Pinpoint the cell where the given text exists, returning its (X, Y) midpoint coordinate. 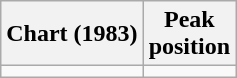
Chart (1983) (72, 34)
Peakposition (189, 34)
